Find where the given text appears and provide that cell's center as (X, Y) coordinate. 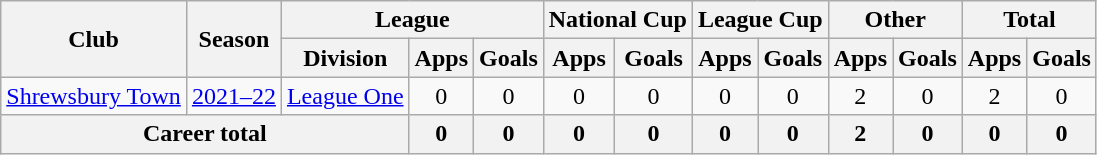
Shrewsbury Town (94, 96)
Club (94, 39)
Season (234, 39)
League Cup (760, 20)
Other (895, 20)
Division (345, 58)
League One (345, 96)
2021–22 (234, 96)
Career total (205, 134)
Total (1029, 20)
National Cup (618, 20)
League (412, 20)
